Pinpoint the cell where the given text exists, returning its [x, y] midpoint coordinate. 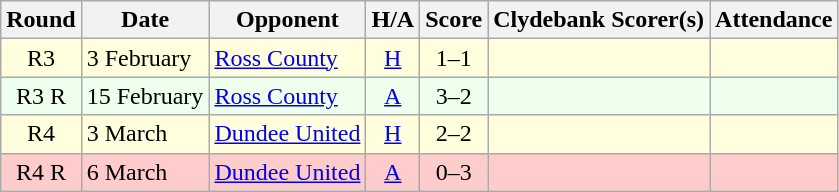
R4 [41, 134]
6 March [145, 172]
1–1 [454, 58]
3 March [145, 134]
Opponent [288, 20]
R3 [41, 58]
15 February [145, 96]
R3 R [41, 96]
Clydebank Scorer(s) [599, 20]
2–2 [454, 134]
3–2 [454, 96]
3 February [145, 58]
0–3 [454, 172]
H/A [393, 20]
Score [454, 20]
Attendance [774, 20]
R4 R [41, 172]
Date [145, 20]
Round [41, 20]
